Return [x, y] of the center of cell containing provided text 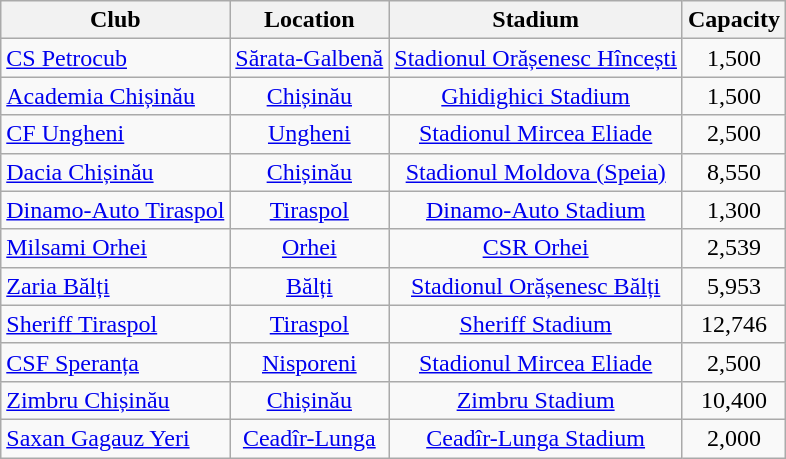
Stadionul Moldova (Speia) [536, 172]
Stadionul Orășenesc Hîncești [536, 58]
Sheriff Stadium [536, 324]
8,550 [734, 172]
Capacity [734, 20]
Bălți [310, 286]
Dinamo-Auto Tiraspol [116, 210]
10,400 [734, 400]
Dinamo-Auto Stadium [536, 210]
Zaria Bălți [116, 286]
Ceadîr-Lunga [310, 438]
Zimbru Chișinău [116, 400]
Sheriff Tiraspol [116, 324]
CS Petrocub [116, 58]
Milsami Orhei [116, 248]
Location [310, 20]
CSF Speranța [116, 362]
Ungheni [310, 134]
Sărata-Galbenă [310, 58]
CF Ungheni [116, 134]
Stadionul Orășenesc Bălți [536, 286]
Saxan Gagauz Yeri [116, 438]
Club [116, 20]
Zimbru Stadium [536, 400]
2,539 [734, 248]
Orhei [310, 248]
Dacia Chișinău [116, 172]
Ghidighici Stadium [536, 96]
Nisporeni [310, 362]
CSR Orhei [536, 248]
Ceadîr-Lunga Stadium [536, 438]
1,300 [734, 210]
Academia Chișinău [116, 96]
12,746 [734, 324]
5,953 [734, 286]
Stadium [536, 20]
2,000 [734, 438]
